From the cell containing the given text, extract its center point as (x, y) coordinate. 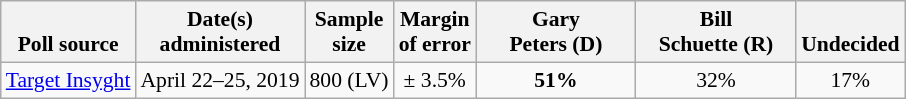
BillSchuette (R) (716, 32)
17% (850, 80)
Marginof error (435, 32)
800 (LV) (348, 80)
Samplesize (348, 32)
Undecided (850, 32)
GaryPeters (D) (556, 32)
± 3.5% (435, 80)
51% (556, 80)
32% (716, 80)
Date(s)administered (220, 32)
April 22–25, 2019 (220, 80)
Poll source (68, 32)
Target Insyght (68, 80)
